Capture the cell that displays the provided text and extract its [X, Y] central coordinate. 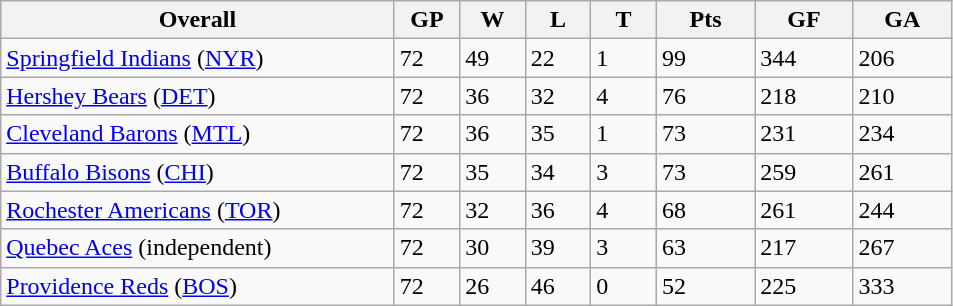
344 [804, 58]
99 [705, 58]
T [624, 20]
Rochester Americans (TOR) [198, 210]
49 [493, 58]
218 [804, 96]
26 [493, 286]
34 [558, 172]
234 [902, 134]
L [558, 20]
210 [902, 96]
30 [493, 248]
231 [804, 134]
52 [705, 286]
39 [558, 248]
Providence Reds (BOS) [198, 286]
333 [902, 286]
Pts [705, 20]
46 [558, 286]
225 [804, 286]
Springfield Indians (NYR) [198, 58]
Hershey Bears (DET) [198, 96]
76 [705, 96]
259 [804, 172]
GA [902, 20]
Quebec Aces (independent) [198, 248]
63 [705, 248]
W [493, 20]
GP [427, 20]
Overall [198, 20]
GF [804, 20]
Cleveland Barons (MTL) [198, 134]
206 [902, 58]
68 [705, 210]
0 [624, 286]
244 [902, 210]
267 [902, 248]
Buffalo Bisons (CHI) [198, 172]
22 [558, 58]
217 [804, 248]
